Extract the (X, Y) coordinate from the center of the cell holding the provided text.  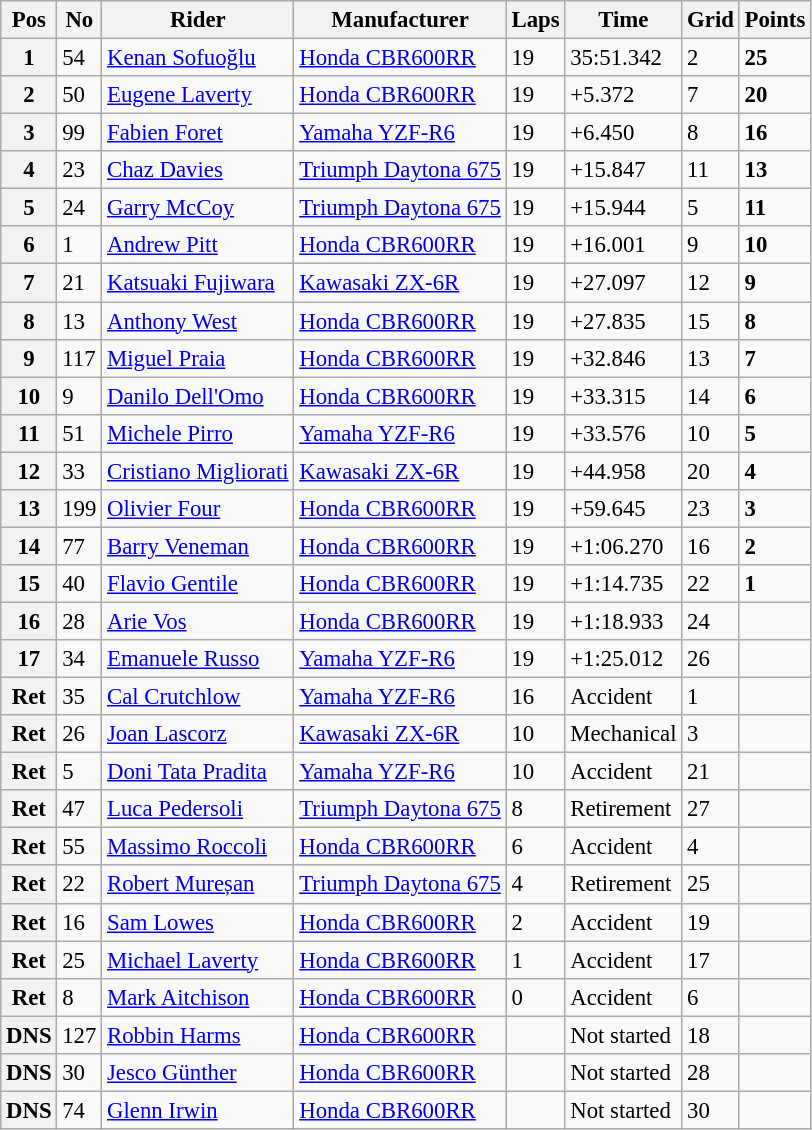
Arie Vos (198, 621)
Robert Mureșan (198, 885)
54 (80, 58)
Olivier Four (198, 509)
0 (536, 997)
99 (80, 133)
Kenan Sofuoğlu (198, 58)
Joan Lascorz (198, 734)
35 (80, 697)
Michele Pirro (198, 433)
50 (80, 95)
Mark Aitchison (198, 997)
Fabien Foret (198, 133)
117 (80, 358)
Danilo Dell'Omo (198, 396)
55 (80, 847)
Katsuaki Fujiwara (198, 283)
+15.847 (624, 170)
Luca Pedersoli (198, 809)
+15.944 (624, 208)
+1:14.735 (624, 584)
35:51.342 (624, 58)
Anthony West (198, 321)
+1:06.270 (624, 546)
+33.315 (624, 396)
+16.001 (624, 245)
+1:18.933 (624, 621)
27 (710, 809)
+27.097 (624, 283)
+44.958 (624, 471)
+33.576 (624, 433)
127 (80, 1035)
Grid (710, 20)
Garry McCoy (198, 208)
Time (624, 20)
+6.450 (624, 133)
Glenn Irwin (198, 1110)
+27.835 (624, 321)
34 (80, 659)
Mechanical (624, 734)
Points (774, 20)
Eugene Laverty (198, 95)
Cal Crutchlow (198, 697)
Michael Laverty (198, 960)
18 (710, 1035)
Doni Tata Pradita (198, 772)
+32.846 (624, 358)
Robbin Harms (198, 1035)
Laps (536, 20)
199 (80, 509)
Massimo Roccoli (198, 847)
47 (80, 809)
+5.372 (624, 95)
Andrew Pitt (198, 245)
Jesco Günther (198, 1073)
51 (80, 433)
Emanuele Russo (198, 659)
Miguel Praia (198, 358)
33 (80, 471)
Chaz Davies (198, 170)
77 (80, 546)
+1:25.012 (624, 659)
+59.645 (624, 509)
Barry Veneman (198, 546)
Pos (29, 20)
Cristiano Migliorati (198, 471)
74 (80, 1110)
Rider (198, 20)
Flavio Gentile (198, 584)
40 (80, 584)
Sam Lowes (198, 922)
No (80, 20)
Manufacturer (400, 20)
